Identify which cell holds the provided text, then report its [x, y] central coordinate. 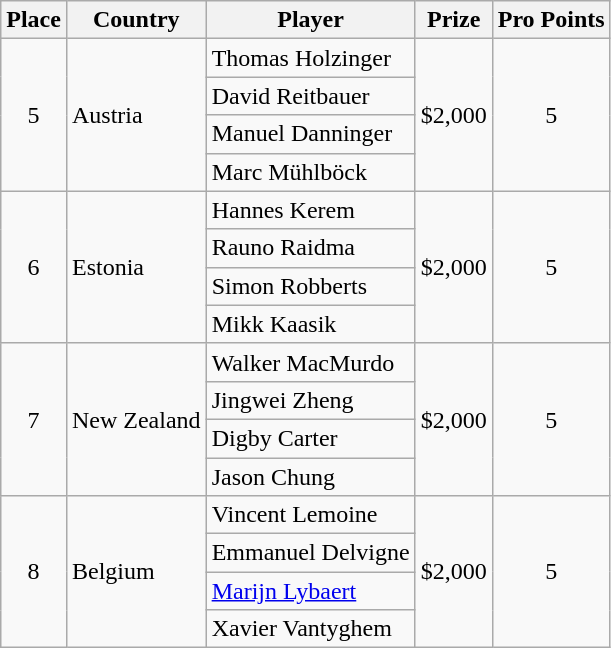
Hannes Kerem [310, 210]
Xavier Vantyghem [310, 629]
Vincent Lemoine [310, 515]
New Zealand [136, 419]
Simon Robberts [310, 286]
Belgium [136, 572]
Emmanuel Delvigne [310, 553]
Digby Carter [310, 438]
Thomas Holzinger [310, 58]
Place [34, 20]
Country [136, 20]
Mikk Kaasik [310, 324]
Jingwei Zheng [310, 400]
Estonia [136, 267]
Walker MacMurdo [310, 362]
Austria [136, 115]
Prize [454, 20]
Manuel Danninger [310, 134]
David Reitbauer [310, 96]
8 [34, 572]
Jason Chung [310, 477]
Marijn Lybaert [310, 591]
7 [34, 419]
Rauno Raidma [310, 248]
6 [34, 267]
Player [310, 20]
Pro Points [551, 20]
Marc Mühlböck [310, 172]
